Provide the (x, y) coordinate of the cell's center where the given text is located.  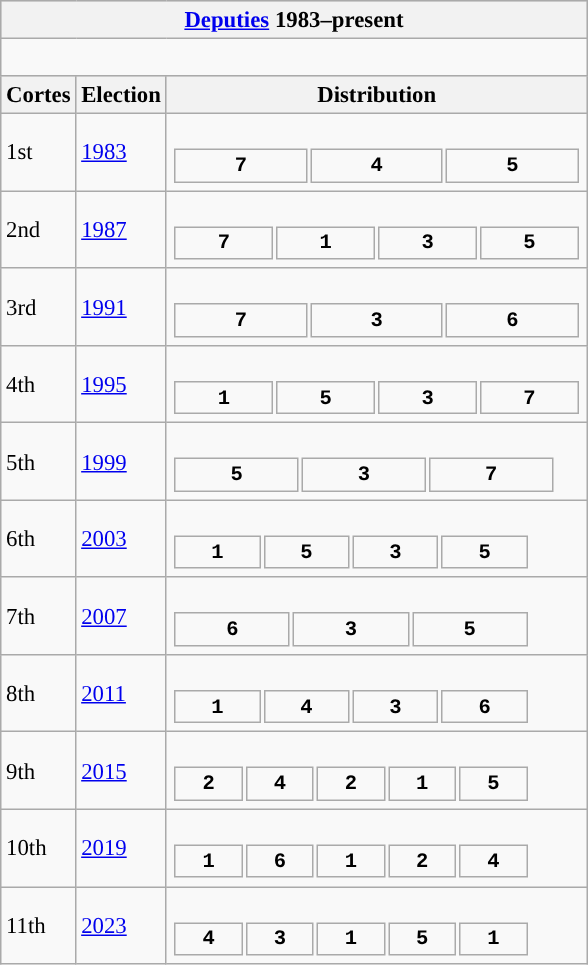
2007 (121, 616)
9th (38, 770)
1983 (121, 152)
1 4 3 6 (376, 694)
1 5 3 7 (376, 384)
1 5 3 5 (376, 538)
Cortes (38, 95)
5th (38, 462)
5 3 7 (376, 462)
1st (38, 152)
7 1 3 5 (376, 230)
6th (38, 538)
1995 (121, 384)
2015 (121, 770)
1987 (121, 230)
2 4 2 1 5 (376, 770)
4 3 1 5 1 (376, 926)
10th (38, 848)
1999 (121, 462)
7 4 5 (376, 152)
7 3 6 (376, 306)
1991 (121, 306)
Deputies 1983–present (294, 20)
6 3 5 (376, 616)
2023 (121, 926)
11th (38, 926)
2011 (121, 694)
3rd (38, 306)
8th (38, 694)
2019 (121, 848)
Election (121, 95)
4th (38, 384)
2003 (121, 538)
2nd (38, 230)
Distribution (376, 95)
7th (38, 616)
1 6 1 2 4 (376, 848)
